Provide the (x, y) coordinate of the cell's center where the given text is located.  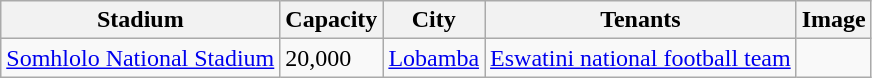
Image (834, 20)
Tenants (641, 20)
City (434, 20)
20,000 (332, 58)
Eswatini national football team (641, 58)
Somhlolo National Stadium (140, 58)
Stadium (140, 20)
Capacity (332, 20)
Lobamba (434, 58)
